Locate the cell with the specified text and output its (X, Y) center coordinate. 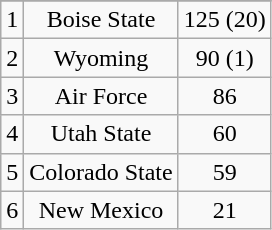
21 (224, 210)
86 (224, 96)
125 (20) (224, 20)
59 (224, 172)
5 (12, 172)
1 (12, 20)
Utah State (101, 134)
Air Force (101, 96)
Colorado State (101, 172)
3 (12, 96)
4 (12, 134)
6 (12, 210)
90 (1) (224, 58)
60 (224, 134)
2 (12, 58)
Wyoming (101, 58)
New Mexico (101, 210)
Boise State (101, 20)
